Extract the [x, y] coordinate from the center of the cell holding the provided text.  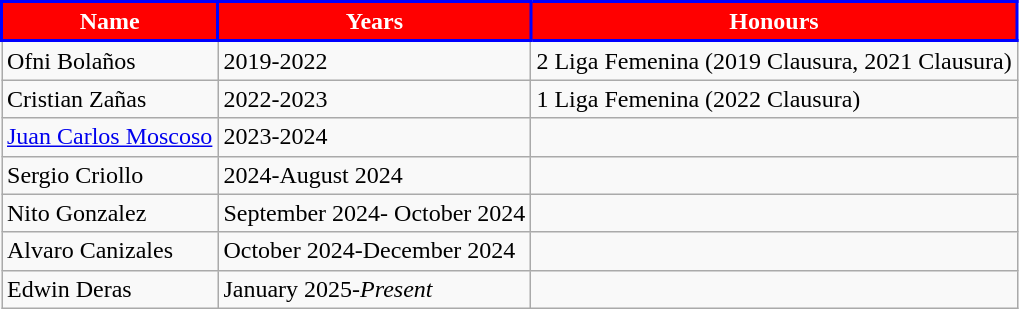
Ofni Bolaños [110, 60]
January 2025-Present [374, 289]
Alvaro Canizales [110, 251]
2023-2024 [374, 137]
October 2024-December 2024 [374, 251]
Honours [774, 22]
Name [110, 22]
2 Liga Femenina (2019 Clausura, 2021 Clausura) [774, 60]
Juan Carlos Moscoso [110, 137]
Sergio Criollo [110, 175]
2022-2023 [374, 99]
Edwin Deras [110, 289]
Nito Gonzalez [110, 213]
2019-2022 [374, 60]
2024-August 2024 [374, 175]
Cristian Zañas [110, 99]
September 2024- October 2024 [374, 213]
Years [374, 22]
1 Liga Femenina (2022 Clausura) [774, 99]
